Return (x, y) of the center of cell containing provided text 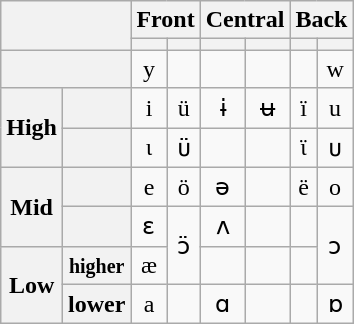
ʌ (222, 227)
higher (97, 265)
w (335, 69)
Back (322, 20)
ɑ (222, 304)
Front (166, 20)
ö (184, 187)
ι (149, 148)
ᴜ (335, 148)
ə (222, 187)
ɔ̈ (184, 246)
i (149, 108)
ɔ (335, 246)
ɒ (335, 304)
ɛ (149, 227)
Mid (32, 206)
High (32, 128)
ϊ (304, 148)
Low (32, 285)
Central (245, 20)
ë (304, 187)
ɨ (222, 108)
y (149, 69)
lower (97, 304)
ʉ (268, 108)
ᴜ̈ (184, 148)
ï (304, 108)
a (149, 304)
u (335, 108)
ü (184, 108)
o (335, 187)
e (149, 187)
æ (149, 265)
